Determine the [X, Y] coordinate at the center of the cell enclosing the given text.  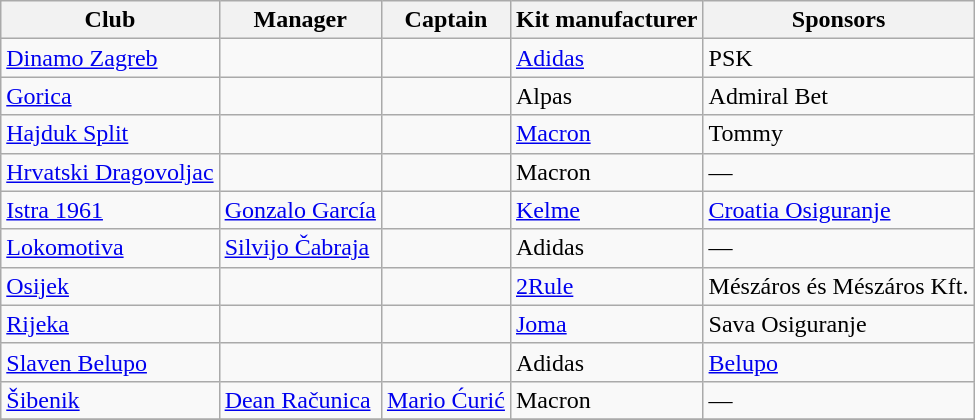
Joma [606, 324]
Mészáros és Mészáros Kft. [838, 286]
Hajduk Split [110, 134]
Alpas [606, 96]
Rijeka [110, 324]
Manager [300, 20]
Dinamo Zagreb [110, 58]
Club [110, 20]
Kelme [606, 210]
Dean Računica [300, 400]
2Rule [606, 286]
PSK [838, 58]
Captain [446, 20]
Sava Osiguranje [838, 324]
Admiral Bet [838, 96]
Hrvatski Dragovoljac [110, 172]
Mario Ćurić [446, 400]
Silvijo Čabraja [300, 248]
Croatia Osiguranje [838, 210]
Sponsors [838, 20]
Kit manufacturer [606, 20]
Gorica [110, 96]
Gonzalo García [300, 210]
Šibenik [110, 400]
Tommy [838, 134]
Osijek [110, 286]
Belupo [838, 362]
Slaven Belupo [110, 362]
Lokomotiva [110, 248]
Istra 1961 [110, 210]
